Output the (x, y) coordinate of the center of the cell containing the given text.  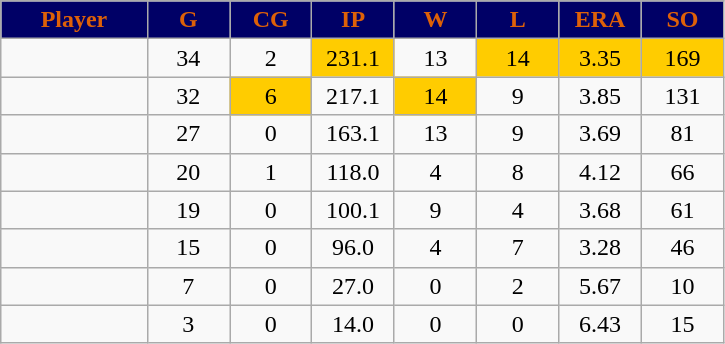
3.69 (600, 134)
217.1 (353, 96)
3.35 (600, 58)
34 (188, 58)
CG (271, 20)
6 (271, 96)
32 (188, 96)
27 (188, 134)
100.1 (353, 210)
66 (682, 172)
131 (682, 96)
231.1 (353, 58)
1 (271, 172)
46 (682, 248)
L (518, 20)
4.12 (600, 172)
3.85 (600, 96)
Player (74, 20)
5.67 (600, 286)
118.0 (353, 172)
ERA (600, 20)
19 (188, 210)
96.0 (353, 248)
163.1 (353, 134)
G (188, 20)
61 (682, 210)
SO (682, 20)
8 (518, 172)
W (435, 20)
10 (682, 286)
IP (353, 20)
81 (682, 134)
6.43 (600, 324)
14.0 (353, 324)
3.28 (600, 248)
3 (188, 324)
169 (682, 58)
3.68 (600, 210)
20 (188, 172)
27.0 (353, 286)
